Search for the cell housing the specified text and yield its (x, y) center coordinate. 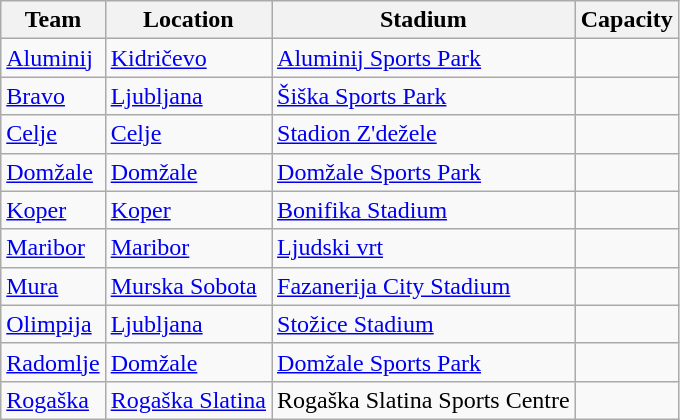
Fazanerija City Stadium (424, 286)
Šiška Sports Park (424, 96)
Mura (53, 286)
Bravo (53, 96)
Murska Sobota (188, 286)
Radomlje (53, 362)
Capacity (626, 20)
Team (53, 20)
Kidričevo (188, 58)
Rogaška (53, 400)
Bonifika Stadium (424, 210)
Ljudski vrt (424, 248)
Olimpija (53, 324)
Rogaška Slatina Sports Centre (424, 400)
Rogaška Slatina (188, 400)
Stožice Stadium (424, 324)
Aluminij Sports Park (424, 58)
Aluminij (53, 58)
Stadium (424, 20)
Stadion Z'dežele (424, 134)
Location (188, 20)
